Search for the cell housing the specified text and yield its [X, Y] center coordinate. 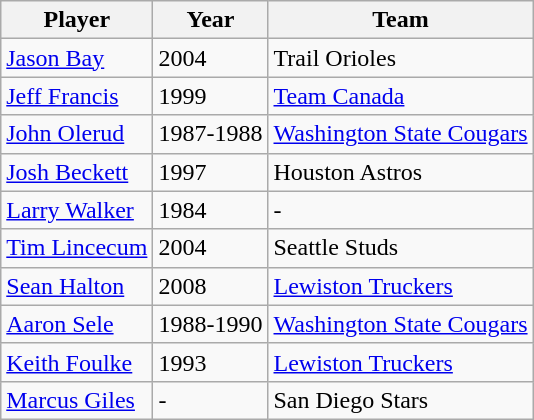
Marcus Giles [77, 400]
Houston Astros [400, 172]
John Olerud [77, 134]
1997 [210, 172]
Sean Halton [77, 286]
Larry Walker [77, 210]
Aaron Sele [77, 324]
2008 [210, 286]
Keith Foulke [77, 362]
Jason Bay [77, 58]
Team [400, 20]
Team Canada [400, 96]
Year [210, 20]
San Diego Stars [400, 400]
Tim Lincecum [77, 248]
Seattle Studs [400, 248]
Josh Beckett [77, 172]
1993 [210, 362]
1999 [210, 96]
Jeff Francis [77, 96]
1987-1988 [210, 134]
Player [77, 20]
1988-1990 [210, 324]
Trail Orioles [400, 58]
1984 [210, 210]
